Determine the [X, Y] coordinate at the center of the cell enclosing the given text.  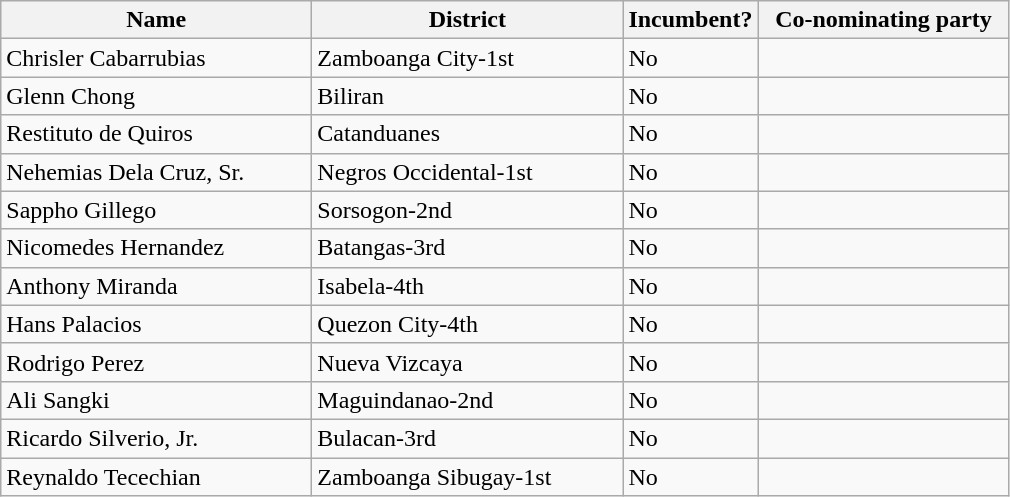
Isabela-4th [468, 286]
Catanduanes [468, 134]
Ricardo Silverio, Jr. [156, 438]
District [468, 20]
Maguindanao-2nd [468, 400]
Zamboanga Sibugay-1st [468, 477]
Quezon City-4th [468, 324]
Ali Sangki [156, 400]
Nicomedes Hernandez [156, 248]
Incumbent? [690, 20]
Rodrigo Perez [156, 362]
Hans Palacios [156, 324]
Sappho Gillego [156, 210]
Batangas-3rd [468, 248]
Chrisler Cabarrubias [156, 58]
Nehemias Dela Cruz, Sr. [156, 172]
Name [156, 20]
Glenn Chong [156, 96]
Negros Occidental-1st [468, 172]
Restituto de Quiros [156, 134]
Reynaldo Tecechian [156, 477]
Sorsogon-2nd [468, 210]
Co-nominating party [884, 20]
Nueva Vizcaya [468, 362]
Zamboanga City-1st [468, 58]
Anthony Miranda [156, 286]
Biliran [468, 96]
Bulacan-3rd [468, 438]
